Pinpoint the cell where the given text exists, returning its [x, y] midpoint coordinate. 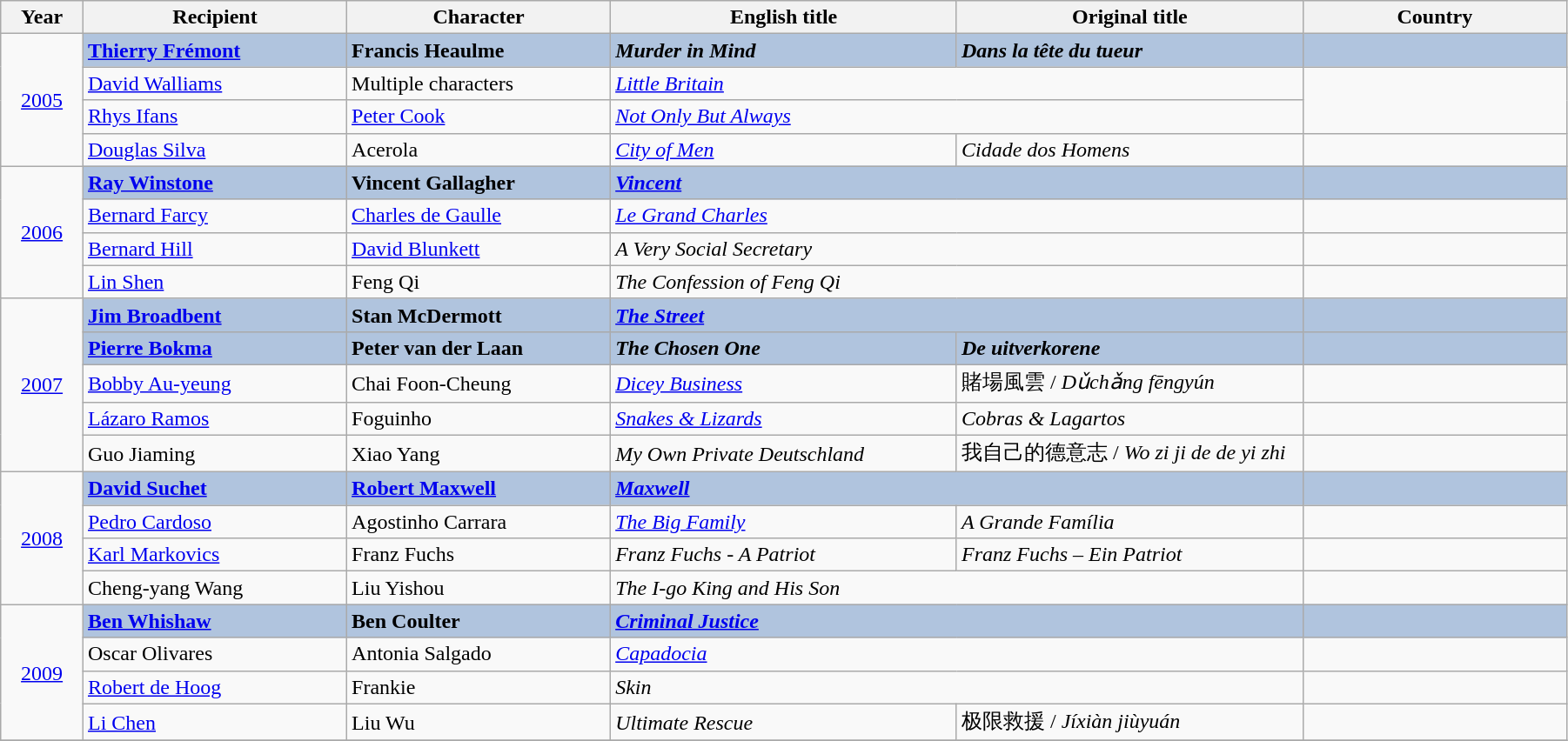
Charles de Gaulle [479, 216]
2005 [42, 100]
Xiao Yang [479, 454]
Pedro Cardoso [214, 522]
The Chosen One [784, 348]
Rhys Ifans [214, 117]
Cobras & Lagartos [1129, 418]
The I-go King and His Son [957, 588]
Country [1434, 17]
Lin Shen [214, 282]
Cidade dos Homens [1129, 150]
Original title [1129, 17]
Ultimate Rescue [784, 722]
A Grande Família [1129, 522]
Bobby Au-yeung [214, 383]
Not Only But Always [957, 117]
Acerola [479, 150]
De uitverkorene [1129, 348]
Cheng-yang Wang [214, 588]
Jim Broadbent [214, 315]
A Very Social Secretary [957, 249]
Skin [957, 687]
Ben Coulter [479, 621]
The Street [957, 315]
Year [42, 17]
Maxwell [957, 489]
Criminal Justice [957, 621]
2006 [42, 232]
The Big Family [784, 522]
Franz Fuchs [479, 555]
City of Men [784, 150]
Francis Heaulme [479, 50]
Bernard Hill [214, 249]
The Confession of Feng Qi [957, 282]
Foguinho [479, 418]
Lázaro Ramos [214, 418]
我自己的德意志 / Wo zi ji de de yi zhi [1129, 454]
English title [784, 17]
Vincent [957, 183]
Multiple characters [479, 83]
2008 [42, 538]
Liu Wu [479, 722]
Le Grand Charles [957, 216]
Franz Fuchs – Ein Patriot [1129, 555]
賭場風雲 / Dǔchǎng fēngyún [1129, 383]
Peter Cook [479, 117]
David Suchet [214, 489]
2007 [42, 384]
Character [479, 17]
Douglas Silva [214, 150]
Ray Winstone [214, 183]
Pierre Bokma [214, 348]
极限救援 / Jíxiàn jiùyuán [1129, 722]
My Own Private Deutschland [784, 454]
Dans la tête du tueur [1129, 50]
Chai Foon-Cheung [479, 383]
Stan McDermott [479, 315]
Thierry Frémont [214, 50]
Li Chen [214, 722]
Oscar Olivares [214, 654]
2009 [42, 673]
Recipient [214, 17]
Franz Fuchs - A Patriot [784, 555]
Karl Markovics [214, 555]
Liu Yishou [479, 588]
Guo Jiaming [214, 454]
Murder in Mind [784, 50]
Little Britain [957, 83]
Snakes & Lizards [784, 418]
Bernard Farcy [214, 216]
David Blunkett [479, 249]
Vincent Gallagher [479, 183]
Robert Maxwell [479, 489]
Ben Whishaw [214, 621]
Peter van der Laan [479, 348]
Capadocia [957, 654]
David Walliams [214, 83]
Feng Qi [479, 282]
Robert de Hoog [214, 687]
Antonia Salgado [479, 654]
Dicey Business [784, 383]
Frankie [479, 687]
Agostinho Carrara [479, 522]
